Find where the given text appears and provide that cell's center as (x, y) coordinate. 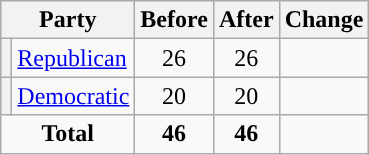
Total (68, 134)
Republican (74, 58)
Party (68, 20)
Change (324, 20)
Democratic (74, 96)
Before (174, 20)
After (246, 20)
